Identify which cell holds the provided text, then report its [X, Y] central coordinate. 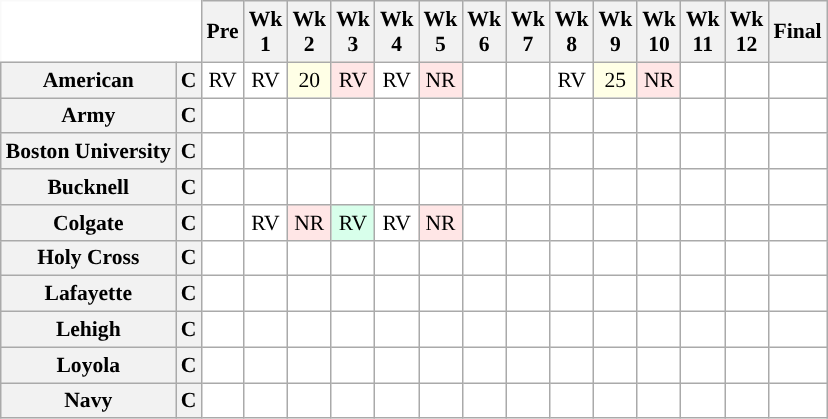
Lafayette [88, 294]
Wk5 [441, 32]
Colgate [88, 223]
Wk7 [528, 32]
Wk10 [659, 32]
Wk11 [703, 32]
Wk2 [309, 32]
Lehigh [88, 330]
Pre [223, 32]
20 [309, 80]
25 [615, 80]
Wk12 [747, 32]
Final [797, 32]
Wk3 [353, 32]
Holy Cross [88, 258]
Wk6 [484, 32]
Wk4 [397, 32]
Navy [88, 401]
American [88, 80]
Army [88, 116]
Loyola [88, 365]
Boston University [88, 152]
Wk9 [615, 32]
Wk1 [266, 32]
Bucknell [88, 187]
Wk8 [572, 32]
